Detect which cell encompasses the target text, then output its (X, Y) center coordinate. 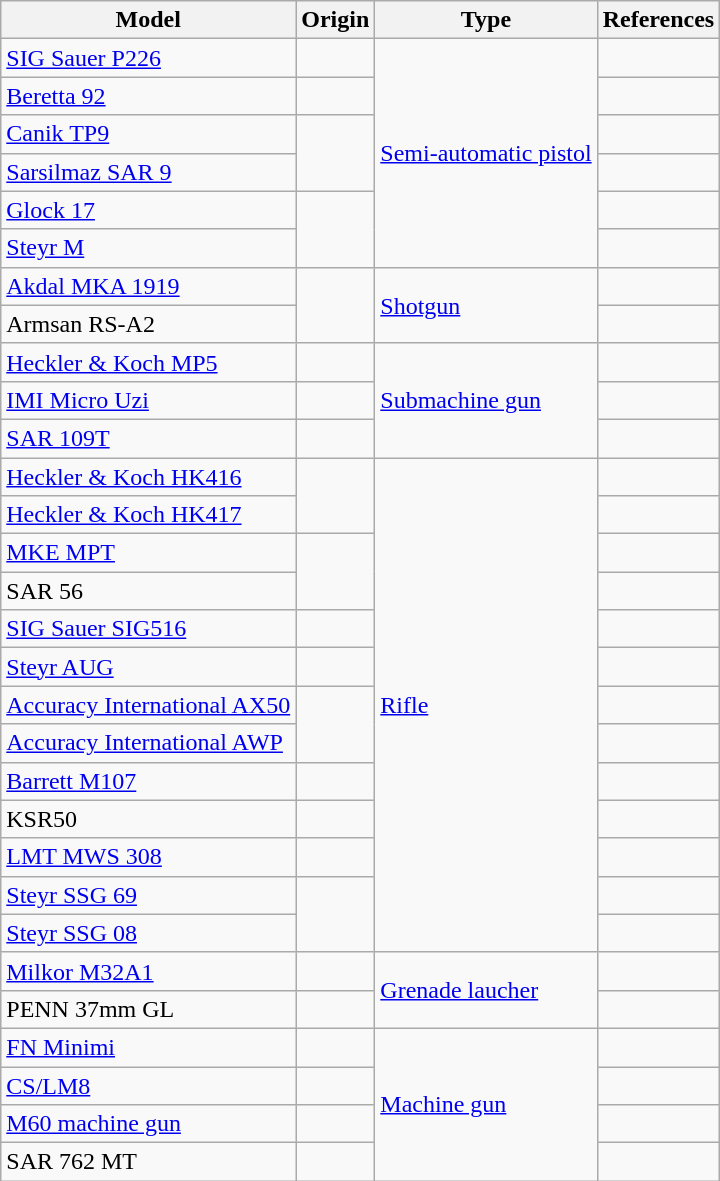
PENN 37mm GL (148, 1009)
SIG Sauer SIG516 (148, 629)
Milkor M32A1 (148, 971)
Accuracy International AWP (148, 743)
Akdal MKA 1919 (148, 286)
Type (486, 20)
Machine gun (486, 1104)
Sarsilmaz SAR 9 (148, 172)
SAR 109T (148, 438)
Steyr SSG 69 (148, 895)
Semi-automatic pistol (486, 153)
Shotgun (486, 305)
SAR 56 (148, 591)
M60 machine gun (148, 1124)
FN Minimi (148, 1047)
Glock 17 (148, 210)
Steyr M (148, 248)
Steyr AUG (148, 667)
KSR50 (148, 819)
Steyr SSG 08 (148, 933)
SIG Sauer P226 (148, 58)
Heckler & Koch HK417 (148, 515)
LMT MWS 308 (148, 857)
Barrett M107 (148, 781)
Armsan RS-A2 (148, 324)
Submachine gun (486, 400)
Rifle (486, 706)
CS/LM8 (148, 1085)
Model (148, 20)
IMI Micro Uzi (148, 400)
Accuracy International AX50 (148, 705)
Beretta 92 (148, 96)
SAR 762 MT (148, 1162)
Heckler & Koch HK416 (148, 477)
Grenade laucher (486, 990)
Origin (336, 20)
Canik TP9 (148, 134)
Heckler & Koch MP5 (148, 362)
References (658, 20)
MKE MPT (148, 553)
